From the cell containing the given text, extract its center point as [X, Y] coordinate. 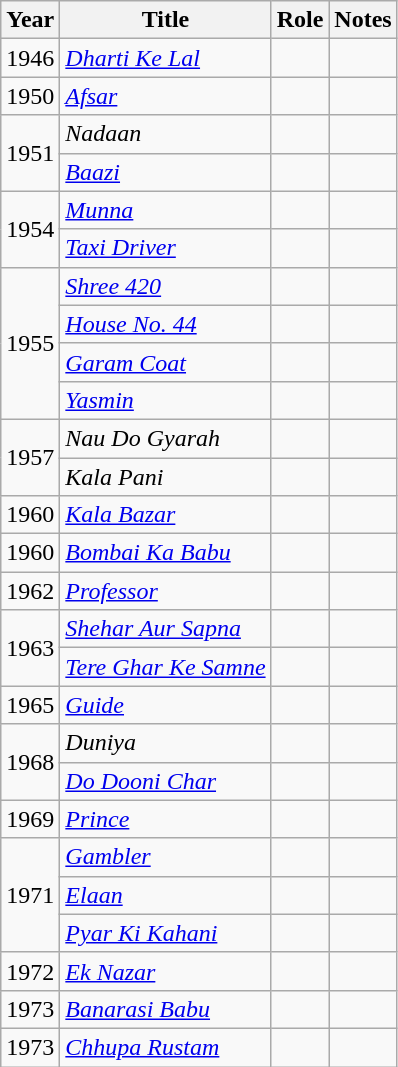
Yasmin [166, 400]
1968 [30, 762]
1971 [30, 895]
Ek Nazar [166, 971]
1951 [30, 153]
Shree 420 [166, 286]
Bombai Ka Babu [166, 553]
Year [30, 20]
1954 [30, 229]
Notes [363, 20]
1950 [30, 96]
Munna [166, 210]
Title [166, 20]
1946 [30, 58]
Taxi Driver [166, 248]
Guide [166, 705]
Prince [166, 819]
Dharti Ke Lal [166, 58]
1957 [30, 457]
Duniya [166, 743]
Baazi [166, 172]
Garam Coat [166, 362]
Role [300, 20]
Elaan [166, 895]
Do Dooni Char [166, 781]
Afsar [166, 96]
Pyar Ki Kahani [166, 933]
1972 [30, 971]
1955 [30, 343]
1962 [30, 591]
House No. 44 [166, 324]
1963 [30, 648]
Nau Do Gyarah [166, 438]
Kala Bazar [166, 515]
Shehar Aur Sapna [166, 629]
Chhupa Rustam [166, 1047]
Kala Pani [166, 477]
Tere Ghar Ke Samne [166, 667]
1965 [30, 705]
1969 [30, 819]
Banarasi Babu [166, 1009]
Nadaan [166, 134]
Professor [166, 591]
Gambler [166, 857]
